Search for the cell housing the specified text and yield its (X, Y) center coordinate. 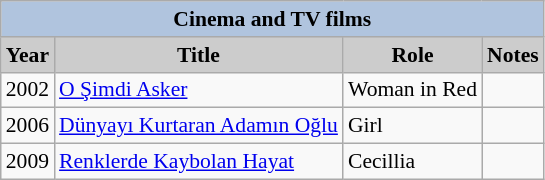
2009 (28, 162)
Woman in Red (412, 90)
2002 (28, 90)
Renklerde Kaybolan Hayat (198, 162)
2006 (28, 126)
Girl (412, 126)
Role (412, 55)
Dünyayı Kurtaran Adamın Oğlu (198, 126)
O Şimdi Asker (198, 90)
Notes (513, 55)
Cinema and TV films (272, 19)
Year (28, 55)
Cecillia (412, 162)
Title (198, 55)
